Locate the cell with the specified text and output its (x, y) center coordinate. 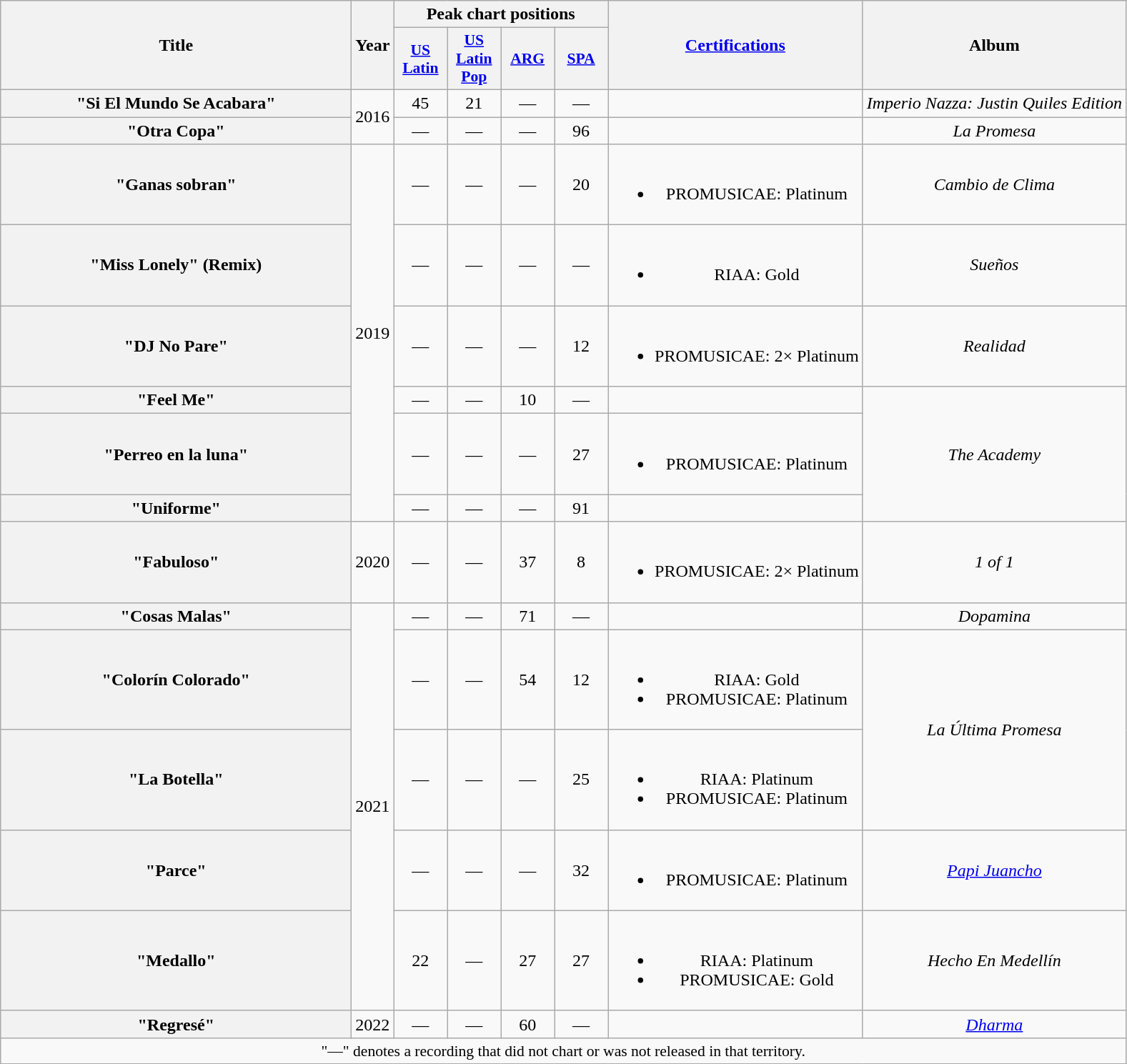
45 (420, 103)
60 (527, 1024)
96 (582, 131)
Title (176, 46)
8 (582, 562)
Realidad (994, 346)
"DJ No Pare" (176, 346)
1 of 1 (994, 562)
La Última Promesa (994, 730)
"Colorín Colorado" (176, 680)
"La Botella" (176, 780)
37 (527, 562)
Certifications (735, 46)
RIAA: Platinum PROMUSICAE: Gold (735, 960)
71 (527, 616)
"Cosas Malas" (176, 616)
"Fabuloso" (176, 562)
Papi Juancho (994, 870)
10 (527, 400)
22 (420, 960)
"Medallo" (176, 960)
54 (527, 680)
32 (582, 870)
"Miss Lonely" (Remix) (176, 266)
Imperio Nazza: Justin Quiles Edition (994, 103)
Year (373, 46)
Cambio de Clima (994, 184)
"Otra Copa" (176, 131)
The Academy (994, 454)
Album (994, 46)
Hecho En Medellín (994, 960)
"Feel Me" (176, 400)
"Si El Mundo Se Acabara" (176, 103)
La Promesa (994, 131)
USLatinPop (475, 59)
2022 (373, 1024)
91 (582, 508)
RIAA: Gold (735, 266)
2019 (373, 333)
"Perreo en la luna" (176, 454)
"Ganas sobran" (176, 184)
20 (582, 184)
RIAA: Platinum PROMUSICAE: Platinum (735, 780)
USLatin (420, 59)
SPA (582, 59)
RIAA: Gold PROMUSICAE: Platinum (735, 680)
2021 (373, 806)
ARG (527, 59)
2016 (373, 116)
"Regresé" (176, 1024)
21 (475, 103)
Peak chart positions (501, 14)
Dopamina (994, 616)
Sueños (994, 266)
"Uniforme" (176, 508)
"Parce" (176, 870)
Dharma (994, 1024)
"—" denotes a recording that did not chart or was not released in that territory. (563, 1050)
2020 (373, 562)
25 (582, 780)
